Find where the given text appears and provide that cell's center as [x, y] coordinate. 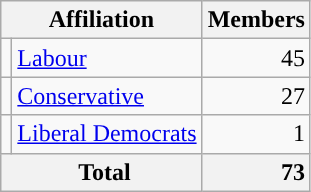
Total [102, 172]
27 [256, 96]
45 [256, 58]
Affiliation [102, 20]
Members [256, 20]
1 [256, 134]
Labour [107, 58]
73 [256, 172]
Conservative [107, 96]
Liberal Democrats [107, 134]
